Identify which cell holds the provided text, then report its [x, y] central coordinate. 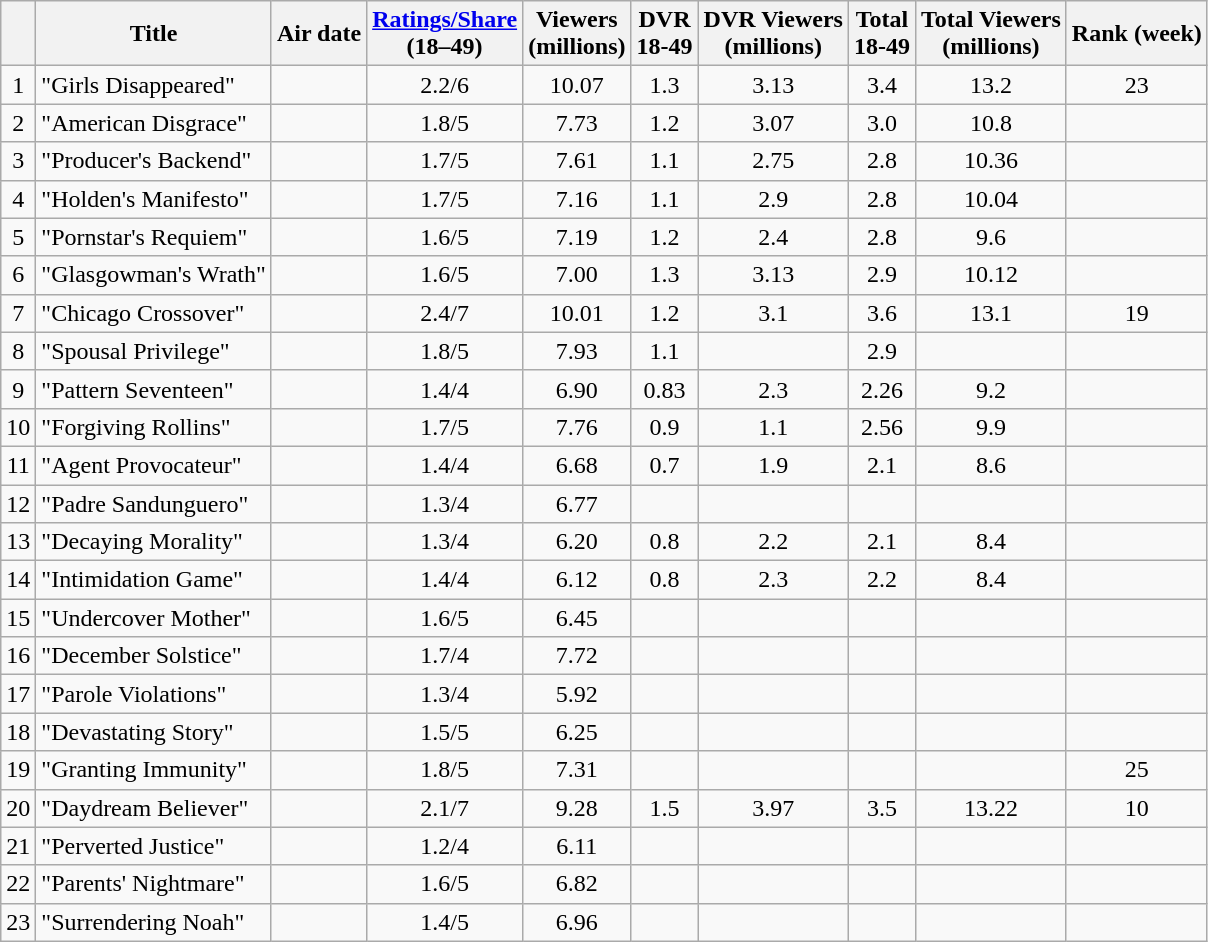
2.56 [882, 427]
6.90 [577, 389]
9.28 [577, 808]
17 [18, 694]
1.5 [664, 808]
Title [154, 34]
"Forgiving Rollins" [154, 427]
"Intimidation Game" [154, 580]
3.5 [882, 808]
16 [18, 656]
3.4 [882, 85]
6.96 [577, 922]
7.72 [577, 656]
Rank (week) [1136, 34]
2.4 [773, 237]
1 [18, 85]
"Granting Immunity" [154, 770]
10.36 [990, 161]
9.6 [990, 237]
7 [18, 313]
1.2/4 [445, 846]
7.93 [577, 351]
Total18-49 [882, 34]
"Daydream Believer" [154, 808]
"December Solstice" [154, 656]
10.12 [990, 275]
6.20 [577, 542]
"Agent Provocateur" [154, 465]
"Perverted Justice" [154, 846]
20 [18, 808]
Air date [318, 34]
13.2 [990, 85]
6.45 [577, 618]
6.12 [577, 580]
"Chicago Crossover" [154, 313]
"Pattern Seventeen" [154, 389]
6.77 [577, 503]
"Surrendering Noah" [154, 922]
8.6 [990, 465]
7.31 [577, 770]
0.7 [664, 465]
3.6 [882, 313]
"Glasgowman's Wrath" [154, 275]
1.4/5 [445, 922]
3 [18, 161]
"Parole Violations" [154, 694]
6.82 [577, 884]
5.92 [577, 694]
Total Viewers(millions) [990, 34]
"Padre Sandunguero" [154, 503]
10.01 [577, 313]
15 [18, 618]
6.25 [577, 732]
"Decaying Morality" [154, 542]
7.00 [577, 275]
1.5/5 [445, 732]
"Producer's Backend" [154, 161]
10.8 [990, 123]
7.76 [577, 427]
25 [1136, 770]
1.9 [773, 465]
7.73 [577, 123]
14 [18, 580]
7.61 [577, 161]
2.4/7 [445, 313]
"Devastating Story" [154, 732]
3.0 [882, 123]
9 [18, 389]
2.1/7 [445, 808]
8 [18, 351]
"Holden's Manifesto" [154, 199]
6.68 [577, 465]
6 [18, 275]
9.2 [990, 389]
DVR Viewers(millions) [773, 34]
3.07 [773, 123]
22 [18, 884]
10.04 [990, 199]
0.83 [664, 389]
3.97 [773, 808]
3.1 [773, 313]
10.07 [577, 85]
"Pornstar's Requiem" [154, 237]
Ratings/Share(18–49) [445, 34]
"American Disgrace" [154, 123]
5 [18, 237]
7.16 [577, 199]
"Spousal Privilege" [154, 351]
4 [18, 199]
0.9 [664, 427]
12 [18, 503]
1.7/4 [445, 656]
"Undercover Mother" [154, 618]
21 [18, 846]
2.26 [882, 389]
13 [18, 542]
7.19 [577, 237]
11 [18, 465]
2.2/6 [445, 85]
"Girls Disappeared" [154, 85]
13.22 [990, 808]
13.1 [990, 313]
2.75 [773, 161]
Viewers(millions) [577, 34]
18 [18, 732]
9.9 [990, 427]
"Parents' Nightmare" [154, 884]
6.11 [577, 846]
2 [18, 123]
DVR18-49 [664, 34]
